Determine the [X, Y] coordinate at the center of the cell enclosing the given text.  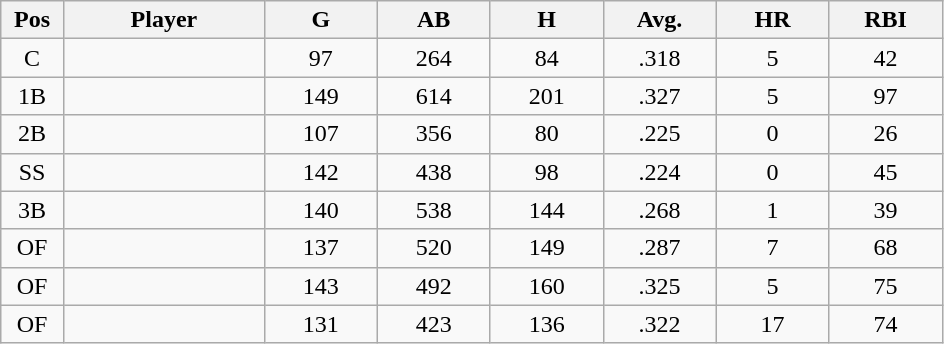
.322 [660, 324]
RBI [886, 20]
74 [886, 324]
143 [320, 286]
538 [434, 210]
45 [886, 172]
356 [434, 134]
142 [320, 172]
160 [546, 286]
Player [164, 20]
42 [886, 58]
98 [546, 172]
AB [434, 20]
H [546, 20]
107 [320, 134]
G [320, 20]
438 [434, 172]
C [32, 58]
492 [434, 286]
614 [434, 96]
137 [320, 248]
1 [772, 210]
423 [434, 324]
Avg. [660, 20]
1B [32, 96]
520 [434, 248]
.287 [660, 248]
80 [546, 134]
17 [772, 324]
26 [886, 134]
75 [886, 286]
Pos [32, 20]
.268 [660, 210]
136 [546, 324]
2B [32, 134]
3B [32, 210]
.327 [660, 96]
144 [546, 210]
131 [320, 324]
7 [772, 248]
264 [434, 58]
.325 [660, 286]
201 [546, 96]
.224 [660, 172]
HR [772, 20]
SS [32, 172]
.225 [660, 134]
140 [320, 210]
.318 [660, 58]
68 [886, 248]
39 [886, 210]
84 [546, 58]
